Output the [x, y] coordinate of the center of the cell containing the given text.  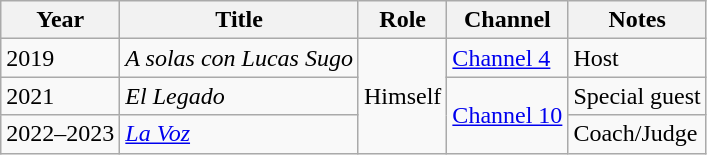
El Legado [240, 96]
Channel 4 [508, 58]
A solas con Lucas Sugo [240, 58]
Title [240, 20]
Channel [508, 20]
Host [637, 58]
Year [60, 20]
2019 [60, 58]
2022–2023 [60, 134]
Coach/Judge [637, 134]
2021 [60, 96]
Role [402, 20]
La Voz [240, 134]
Notes [637, 20]
Special guest [637, 96]
Himself [402, 96]
Channel 10 [508, 115]
